Locate the cell with the specified text and output its (X, Y) center coordinate. 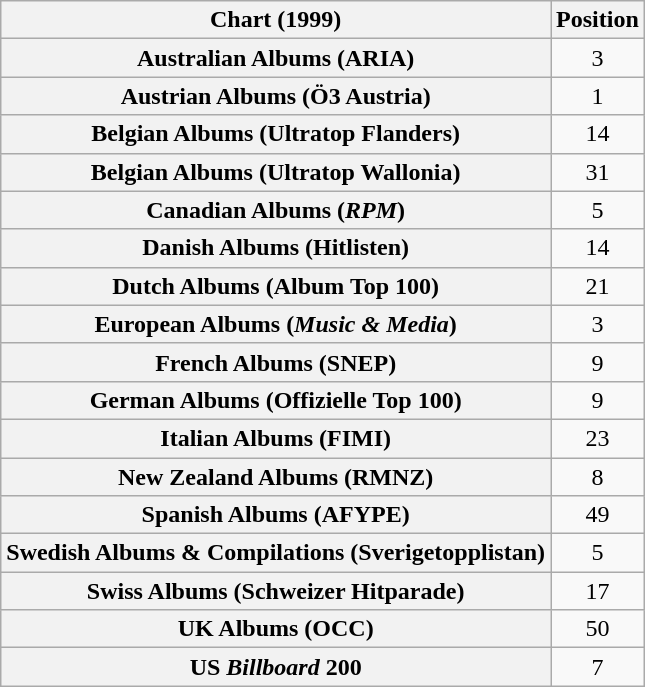
1 (598, 96)
French Albums (SNEP) (276, 362)
Austrian Albums (Ö3 Austria) (276, 96)
Canadian Albums (RPM) (276, 210)
17 (598, 591)
European Albums (Music & Media) (276, 324)
31 (598, 172)
50 (598, 629)
Belgian Albums (Ultratop Flanders) (276, 134)
Swiss Albums (Schweizer Hitparade) (276, 591)
Chart (1999) (276, 20)
Australian Albums (ARIA) (276, 58)
8 (598, 477)
Position (598, 20)
49 (598, 515)
7 (598, 667)
Italian Albums (FIMI) (276, 438)
New Zealand Albums (RMNZ) (276, 477)
Spanish Albums (AFYPE) (276, 515)
21 (598, 286)
UK Albums (OCC) (276, 629)
Dutch Albums (Album Top 100) (276, 286)
Belgian Albums (Ultratop Wallonia) (276, 172)
Swedish Albums & Compilations (Sverigetopplistan) (276, 553)
German Albums (Offizielle Top 100) (276, 400)
US Billboard 200 (276, 667)
23 (598, 438)
Danish Albums (Hitlisten) (276, 248)
